Detect which cell encompasses the target text, then output its [x, y] center coordinate. 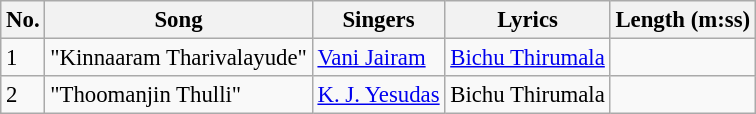
"Kinnaaram Tharivalayude" [178, 58]
Song [178, 20]
Singers [378, 20]
Lyrics [528, 20]
2 [23, 95]
"Thoomanjin Thulli" [178, 95]
Length (m:ss) [682, 20]
Vani Jairam [378, 58]
No. [23, 20]
K. J. Yesudas [378, 95]
1 [23, 58]
